Output the [x, y] coordinate of the center of the cell containing the given text.  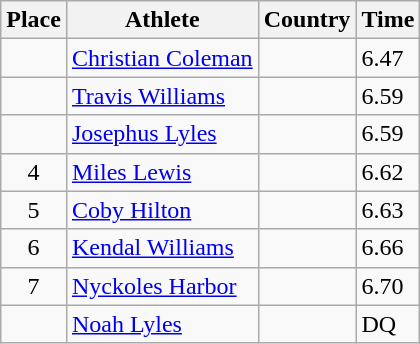
Christian Coleman [162, 58]
4 [34, 172]
Nyckoles Harbor [162, 286]
Place [34, 20]
Time [388, 20]
Miles Lewis [162, 172]
7 [34, 286]
6 [34, 248]
Travis Williams [162, 96]
Josephus Lyles [162, 134]
5 [34, 210]
6.63 [388, 210]
Noah Lyles [162, 324]
6.66 [388, 248]
DQ [388, 324]
6.47 [388, 58]
6.70 [388, 286]
Athlete [162, 20]
Country [307, 20]
Kendal Williams [162, 248]
Coby Hilton [162, 210]
6.62 [388, 172]
